From the cell containing the given text, extract its center point as [x, y] coordinate. 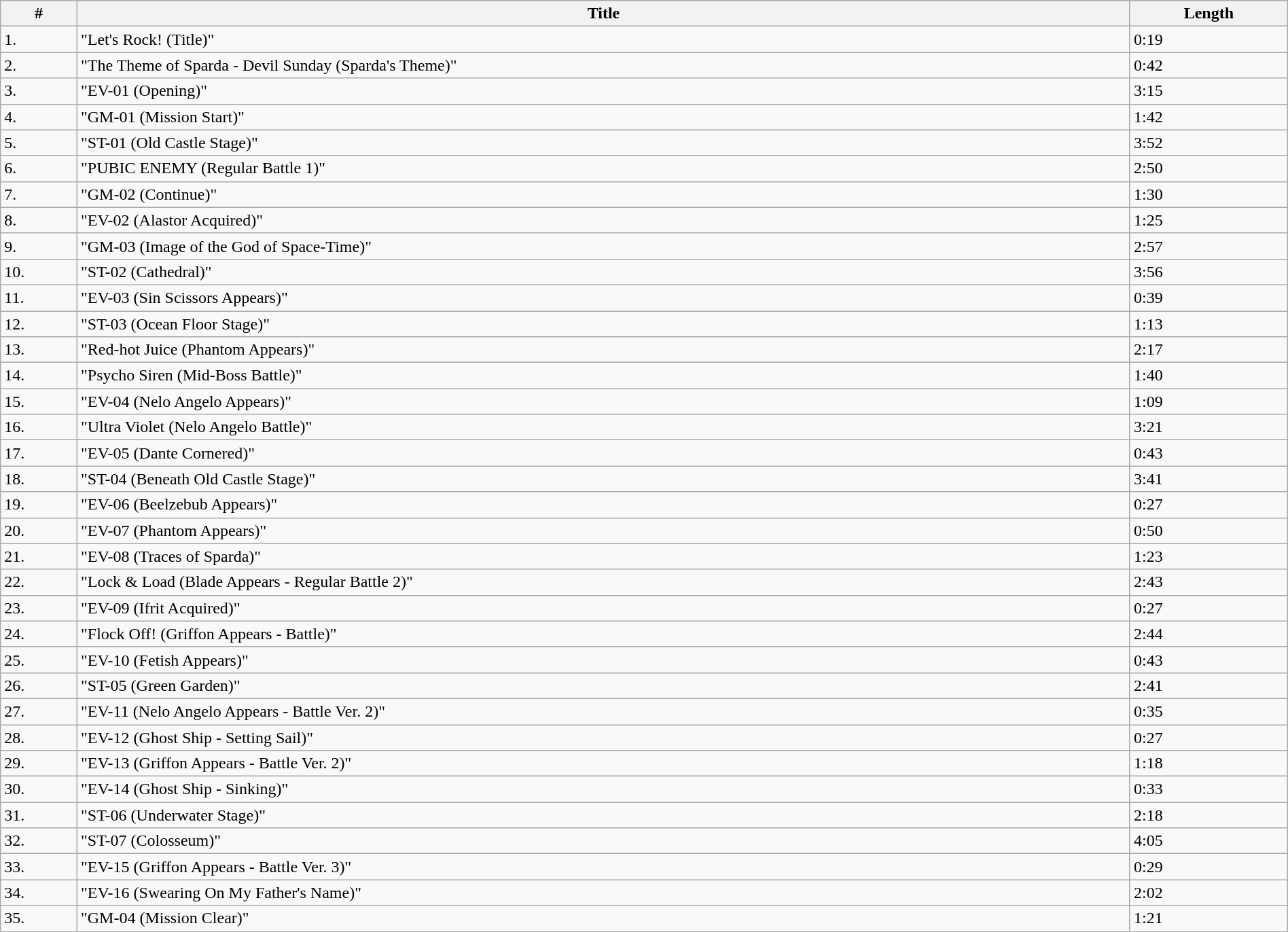
"EV-12 (Ghost Ship - Setting Sail)" [603, 737]
3:21 [1209, 427]
2:18 [1209, 815]
25. [39, 660]
"EV-13 (Griffon Appears - Battle Ver. 2)" [603, 764]
"GM-03 (Image of the God of Space-Time)" [603, 246]
12. [39, 324]
18. [39, 479]
30. [39, 789]
15. [39, 401]
"EV-09 (Ifrit Acquired)" [603, 608]
3. [39, 91]
"EV-03 (Sin Scissors Appears)" [603, 298]
28. [39, 737]
# [39, 14]
9. [39, 246]
"EV-04 (Nelo Angelo Appears)" [603, 401]
"Psycho Siren (Mid-Boss Battle)" [603, 376]
1:42 [1209, 117]
0:42 [1209, 65]
24. [39, 634]
Length [1209, 14]
"EV-08 (Traces of Sparda)" [603, 556]
1:13 [1209, 324]
1:21 [1209, 918]
2:41 [1209, 685]
"Let's Rock! (Title)" [603, 39]
2:43 [1209, 582]
"ST-07 (Colosseum)" [603, 841]
2:17 [1209, 350]
27. [39, 711]
7. [39, 194]
"Lock & Load (Blade Appears - Regular Battle 2)" [603, 582]
19. [39, 505]
"EV-05 (Dante Cornered)" [603, 453]
"GM-04 (Mission Clear)" [603, 918]
"PUBIC ENEMY (Regular Battle 1)" [603, 168]
32. [39, 841]
0:29 [1209, 867]
16. [39, 427]
6. [39, 168]
"Ultra Violet (Nelo Angelo Battle)" [603, 427]
"EV-02 (Alastor Acquired)" [603, 220]
"The Theme of Sparda - Devil Sunday (Sparda's Theme)" [603, 65]
"EV-15 (Griffon Appears - Battle Ver. 3)" [603, 867]
"ST-01 (Old Castle Stage)" [603, 143]
0:39 [1209, 298]
2:44 [1209, 634]
"Flock Off! (Griffon Appears - Battle)" [603, 634]
34. [39, 893]
29. [39, 764]
1:25 [1209, 220]
2:02 [1209, 893]
20. [39, 531]
10. [39, 272]
26. [39, 685]
3:15 [1209, 91]
"EV-10 (Fetish Appears)" [603, 660]
4:05 [1209, 841]
2:57 [1209, 246]
14. [39, 376]
0:35 [1209, 711]
22. [39, 582]
0:19 [1209, 39]
"ST-05 (Green Garden)" [603, 685]
1:30 [1209, 194]
"EV-16 (Swearing On My Father's Name)" [603, 893]
5. [39, 143]
1:18 [1209, 764]
0:50 [1209, 531]
0:33 [1209, 789]
33. [39, 867]
3:56 [1209, 272]
21. [39, 556]
1:09 [1209, 401]
"EV-06 (Beelzebub Appears)" [603, 505]
"ST-03 (Ocean Floor Stage)" [603, 324]
35. [39, 918]
31. [39, 815]
23. [39, 608]
"GM-02 (Continue)" [603, 194]
"ST-02 (Cathedral)" [603, 272]
11. [39, 298]
4. [39, 117]
13. [39, 350]
"GM-01 (Mission Start)" [603, 117]
3:41 [1209, 479]
"Red-hot Juice (Phantom Appears)" [603, 350]
1:23 [1209, 556]
8. [39, 220]
"EV-07 (Phantom Appears)" [603, 531]
1:40 [1209, 376]
"ST-04 (Beneath Old Castle Stage)" [603, 479]
2:50 [1209, 168]
"EV-14 (Ghost Ship - Sinking)" [603, 789]
2. [39, 65]
"EV-11 (Nelo Angelo Appears - Battle Ver. 2)" [603, 711]
17. [39, 453]
3:52 [1209, 143]
1. [39, 39]
Title [603, 14]
"EV-01 (Opening)" [603, 91]
"ST-06 (Underwater Stage)" [603, 815]
